Output the (x, y) coordinate of the center of the cell containing the given text.  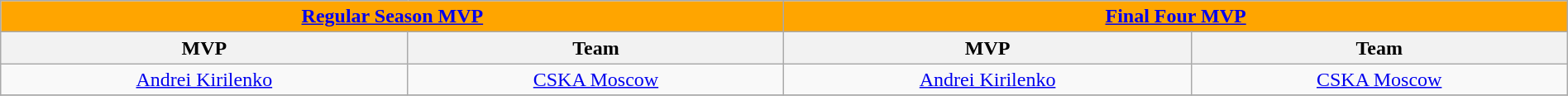
Final Four MVP (1176, 17)
Regular Season MVP (392, 17)
